Search for the cell housing the specified text and yield its (X, Y) center coordinate. 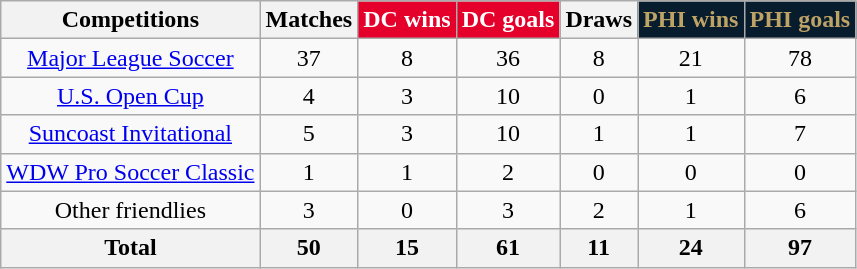
DC wins (407, 20)
Matches (309, 20)
Suncoast Invitational (130, 134)
Major League Soccer (130, 58)
Other friendlies (130, 210)
78 (800, 58)
7 (800, 134)
37 (309, 58)
21 (691, 58)
DC goals (508, 20)
WDW Pro Soccer Classic (130, 172)
11 (599, 248)
5 (309, 134)
97 (800, 248)
4 (309, 96)
50 (309, 248)
U.S. Open Cup (130, 96)
24 (691, 248)
61 (508, 248)
PHI wins (691, 20)
Competitions (130, 20)
PHI goals (800, 20)
Draws (599, 20)
15 (407, 248)
36 (508, 58)
Total (130, 248)
